Output the (X, Y) coordinate of the center of the cell containing the given text.  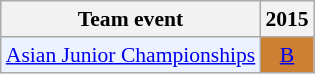
B (286, 55)
2015 (286, 19)
Team event (131, 19)
Asian Junior Championships (131, 55)
